Scan for the cell matching the given text and deliver its (x, y) coordinate at center. 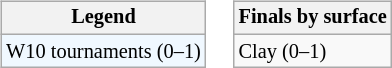
Finals by surface (313, 18)
Clay (0–1) (313, 51)
Legend (103, 18)
W10 tournaments (0–1) (103, 51)
